Search for the cell housing the specified text and yield its [x, y] center coordinate. 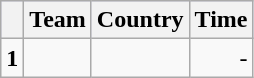
Country [140, 20]
- [221, 58]
Time [221, 20]
Team [58, 20]
1 [12, 58]
